Pinpoint the cell where the given text exists, returning its [x, y] midpoint coordinate. 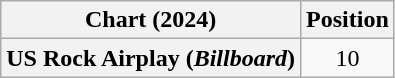
US Rock Airplay (Billboard) [151, 58]
Chart (2024) [151, 20]
10 [348, 58]
Position [348, 20]
